For the text-containing cell, return its midpoint in [X, Y] coordinate format. 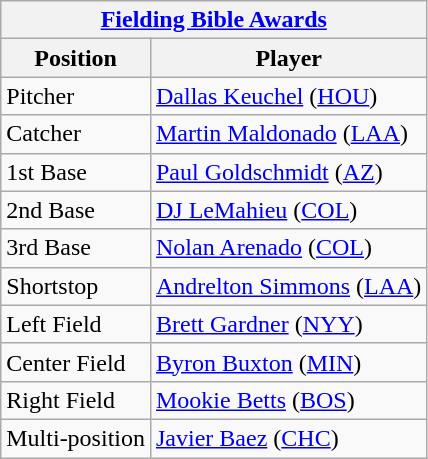
DJ LeMahieu (COL) [288, 210]
Andrelton Simmons (LAA) [288, 286]
Center Field [76, 362]
Multi-position [76, 438]
1st Base [76, 172]
Position [76, 58]
Javier Baez (CHC) [288, 438]
Martin Maldonado (LAA) [288, 134]
Pitcher [76, 96]
Mookie Betts (BOS) [288, 400]
Nolan Arenado (COL) [288, 248]
Catcher [76, 134]
Left Field [76, 324]
Paul Goldschmidt (AZ) [288, 172]
Player [288, 58]
Brett Gardner (NYY) [288, 324]
Dallas Keuchel (HOU) [288, 96]
Right Field [76, 400]
3rd Base [76, 248]
Fielding Bible Awards [214, 20]
Shortstop [76, 286]
Byron Buxton (MIN) [288, 362]
2nd Base [76, 210]
